Determine the [x, y] coordinate at the center of the cell enclosing the given text.  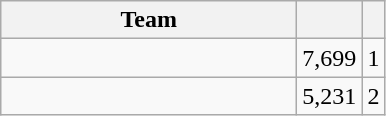
5,231 [330, 96]
Team [149, 20]
7,699 [330, 58]
1 [374, 58]
2 [374, 96]
